Scan for the cell matching the given text and deliver its [X, Y] coordinate at center. 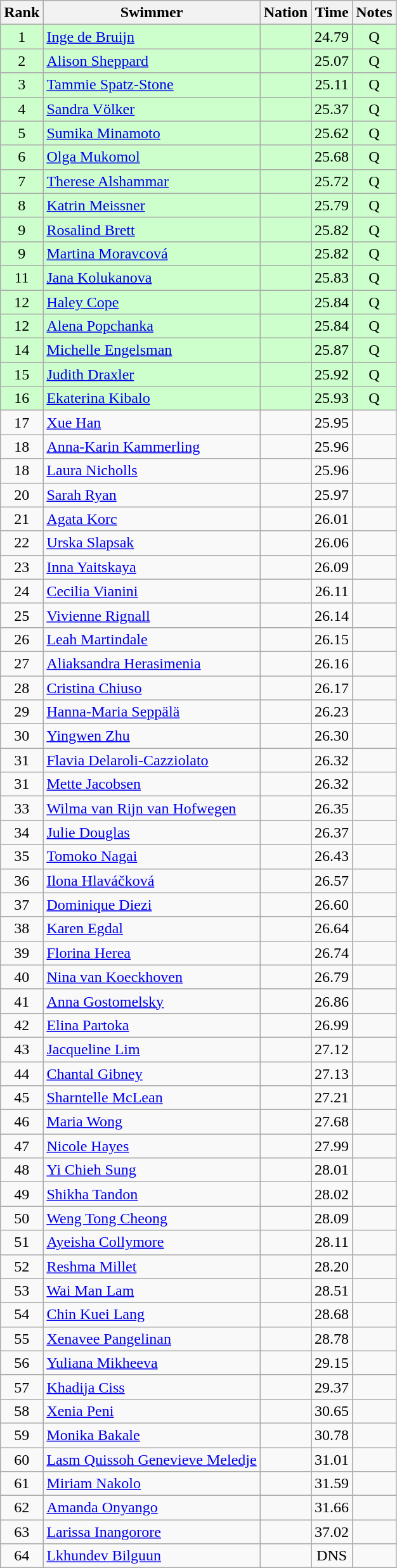
Larissa Inangorore [152, 1532]
26.14 [332, 615]
34 [22, 832]
55 [22, 1339]
Notes [374, 13]
28.09 [332, 1218]
Wai Man Lam [152, 1291]
23 [22, 567]
21 [22, 519]
Sharntelle McLean [152, 1098]
61 [22, 1484]
Alena Popchanka [152, 326]
Tomoko Nagai [152, 857]
28.01 [332, 1170]
8 [22, 205]
28.68 [332, 1315]
26.37 [332, 832]
Rank [22, 13]
5 [22, 133]
11 [22, 277]
25.72 [332, 181]
25.11 [332, 85]
26.01 [332, 519]
Rosalind Brett [152, 229]
44 [22, 1074]
Miriam Nakolo [152, 1484]
Hanna-Maria Seppälä [152, 712]
Dominique Diezi [152, 905]
54 [22, 1315]
Anna-Karin Kammerling [152, 447]
46 [22, 1122]
39 [22, 953]
26.86 [332, 1001]
25.62 [332, 133]
27.68 [332, 1122]
24.79 [332, 37]
Katrin Meissner [152, 205]
Michelle Engelsman [152, 350]
7 [22, 181]
Nina van Koeckhoven [152, 977]
Amanda Onyango [152, 1508]
26.60 [332, 905]
3 [22, 85]
Leah Martindale [152, 639]
27.13 [332, 1074]
42 [22, 1025]
Sarah Ryan [152, 495]
Inna Yaitskaya [152, 567]
59 [22, 1435]
20 [22, 495]
40 [22, 977]
Wilma van Rijn van Hofwegen [152, 808]
28.11 [332, 1242]
26.79 [332, 977]
51 [22, 1242]
25.87 [332, 350]
30.65 [332, 1411]
37 [22, 905]
25.93 [332, 398]
26.17 [332, 687]
Lkhundev Bilguun [152, 1556]
Agata Korc [152, 519]
27 [22, 663]
Xue Han [152, 423]
Lasm Quissoh Genevieve Meledje [152, 1459]
45 [22, 1098]
30 [22, 736]
64 [22, 1556]
25.37 [332, 109]
50 [22, 1218]
Judith Draxler [152, 374]
26.09 [332, 567]
Yuliana Mikheeva [152, 1363]
53 [22, 1291]
Tammie Spatz-Stone [152, 85]
Sandra Völker [152, 109]
Julie Douglas [152, 832]
28.78 [332, 1339]
Cristina Chiuso [152, 687]
26.64 [332, 929]
26.99 [332, 1025]
26.15 [332, 639]
Time [332, 13]
Maria Wong [152, 1122]
26.11 [332, 591]
24 [22, 591]
57 [22, 1387]
25.97 [332, 495]
16 [22, 398]
43 [22, 1049]
Weng Tong Cheong [152, 1218]
36 [22, 881]
1 [22, 37]
27.21 [332, 1098]
35 [22, 857]
26.57 [332, 881]
Sumika Minamoto [152, 133]
Mette Jacobsen [152, 784]
41 [22, 1001]
26.23 [332, 712]
49 [22, 1194]
Martina Moravcová [152, 253]
Alison Sheppard [152, 61]
Ilona Hlaváčková [152, 881]
Therese Alshammar [152, 181]
63 [22, 1532]
47 [22, 1146]
6 [22, 157]
4 [22, 109]
Swimmer [152, 13]
Urska Slapsak [152, 543]
DNS [332, 1556]
28.20 [332, 1266]
Ekaterina Kibalo [152, 398]
26.74 [332, 953]
Xenavee Pangelinan [152, 1339]
29.15 [332, 1363]
Inge de Bruijn [152, 37]
25.07 [332, 61]
25 [22, 615]
31.66 [332, 1508]
Cecilia Vianini [152, 591]
26.43 [332, 857]
31.01 [332, 1459]
28.02 [332, 1194]
26.30 [332, 736]
2 [22, 61]
33 [22, 808]
60 [22, 1459]
Yingwen Zhu [152, 736]
31.59 [332, 1484]
25.92 [332, 374]
15 [22, 374]
17 [22, 423]
Anna Gostomelsky [152, 1001]
27.99 [332, 1146]
25.95 [332, 423]
26.06 [332, 543]
25.83 [332, 277]
Reshma Millet [152, 1266]
Laura Nicholls [152, 471]
26.16 [332, 663]
Ayeisha Collymore [152, 1242]
38 [22, 929]
Khadija Ciss [152, 1387]
62 [22, 1508]
Yi Chieh Sung [152, 1170]
26.35 [332, 808]
Vivienne Rignall [152, 615]
29.37 [332, 1387]
58 [22, 1411]
14 [22, 350]
37.02 [332, 1532]
52 [22, 1266]
Haley Cope [152, 302]
Xenia Peni [152, 1411]
Nicole Hayes [152, 1146]
Jacqueline Lim [152, 1049]
48 [22, 1170]
Shikha Tandon [152, 1194]
30.78 [332, 1435]
Olga Mukomol [152, 157]
25.68 [332, 157]
Florina Herea [152, 953]
Monika Bakale [152, 1435]
Jana Kolukanova [152, 277]
28 [22, 687]
28.51 [332, 1291]
Karen Egdal [152, 929]
29 [22, 712]
22 [22, 543]
26 [22, 639]
Chin Kuei Lang [152, 1315]
56 [22, 1363]
Flavia Delaroli-Cazziolato [152, 760]
Elina Partoka [152, 1025]
Nation [285, 13]
27.12 [332, 1049]
Aliaksandra Herasimenia [152, 663]
25.79 [332, 205]
Chantal Gibney [152, 1074]
